Pinpoint the cell where the given text exists, returning its [X, Y] midpoint coordinate. 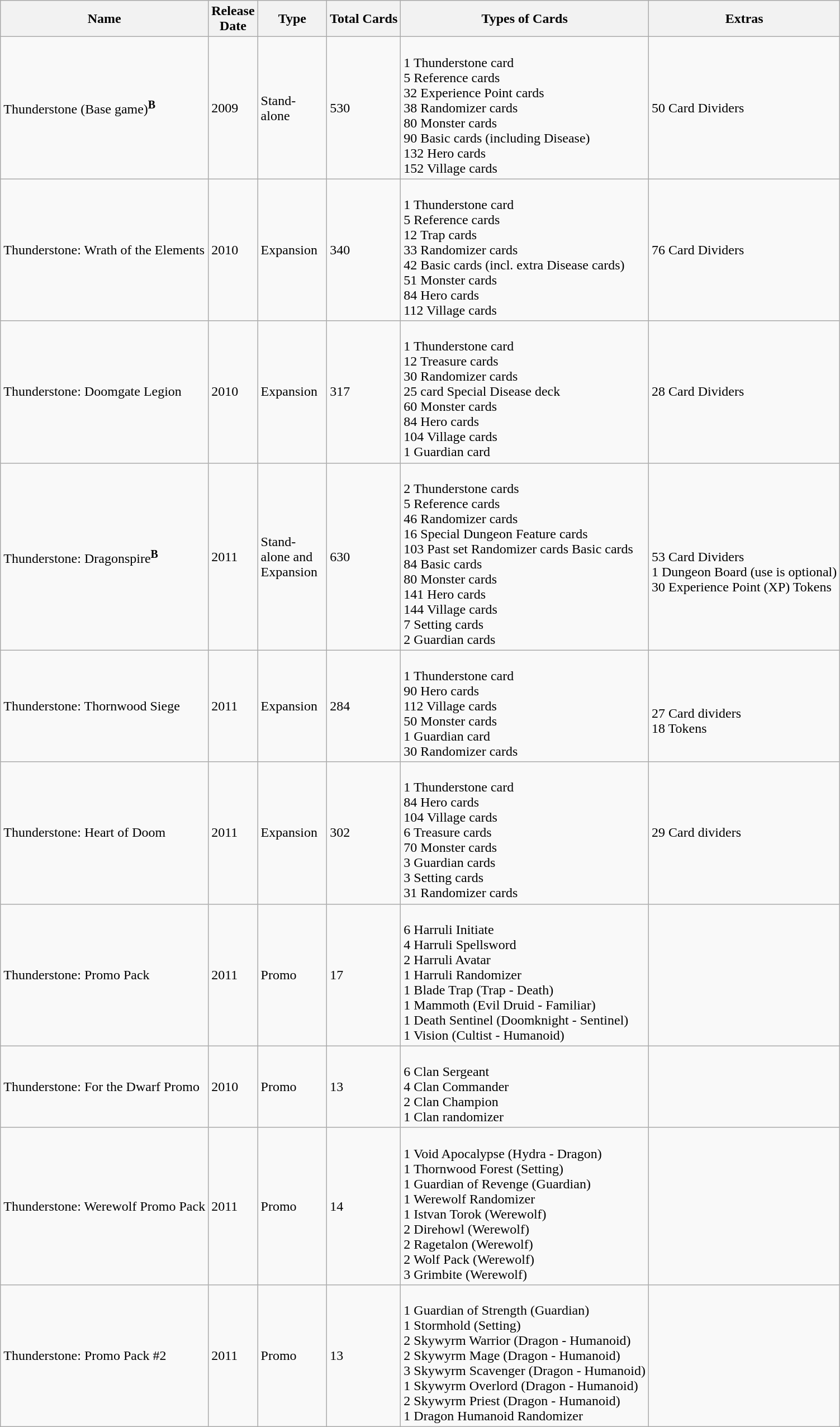
Extras [744, 19]
Thunderstone: Thornwood Siege [105, 706]
530 [364, 108]
1 Thunderstone card 90 Hero cards 112 Village cards 50 Monster cards 1 Guardian card 30 Randomizer cards [525, 706]
17 [364, 975]
Stand-alone [292, 108]
6 Clan Sergeant 4 Clan Commander 2 Clan Champion 1 Clan randomizer [525, 1087]
Thunderstone: Doomgate Legion [105, 392]
Thunderstone: Wrath of the Elements [105, 250]
76 Card Dividers [744, 250]
340 [364, 250]
53 Card Dividers 1 Dungeon Board (use is optional) 30 Experience Point (XP) Tokens [744, 557]
Total Cards [364, 19]
317 [364, 392]
Name [105, 19]
Thunderstone: Werewolf Promo Pack [105, 1206]
29 Card dividers [744, 833]
284 [364, 706]
Thunderstone: DragonspireB [105, 557]
50 Card Dividers [744, 108]
27 Card dividers 18 Tokens [744, 706]
28 Card Dividers [744, 392]
ReleaseDate [233, 19]
Stand-alone and Expansion [292, 557]
1 Thunderstone card 84 Hero cards 104 Village cards 6 Treasure cards 70 Monster cards 3 Guardian cards 3 Setting cards 31 Randomizer cards [525, 833]
630 [364, 557]
Thunderstone: Promo Pack [105, 975]
Type [292, 19]
Types of Cards [525, 19]
302 [364, 833]
Thunderstone (Base game)B [105, 108]
Thunderstone: For the Dwarf Promo [105, 1087]
Thunderstone: Heart of Doom [105, 833]
2009 [233, 108]
Thunderstone: Promo Pack #2 [105, 1355]
14 [364, 1206]
